Output the [X, Y] coordinate of the center of the cell containing the given text.  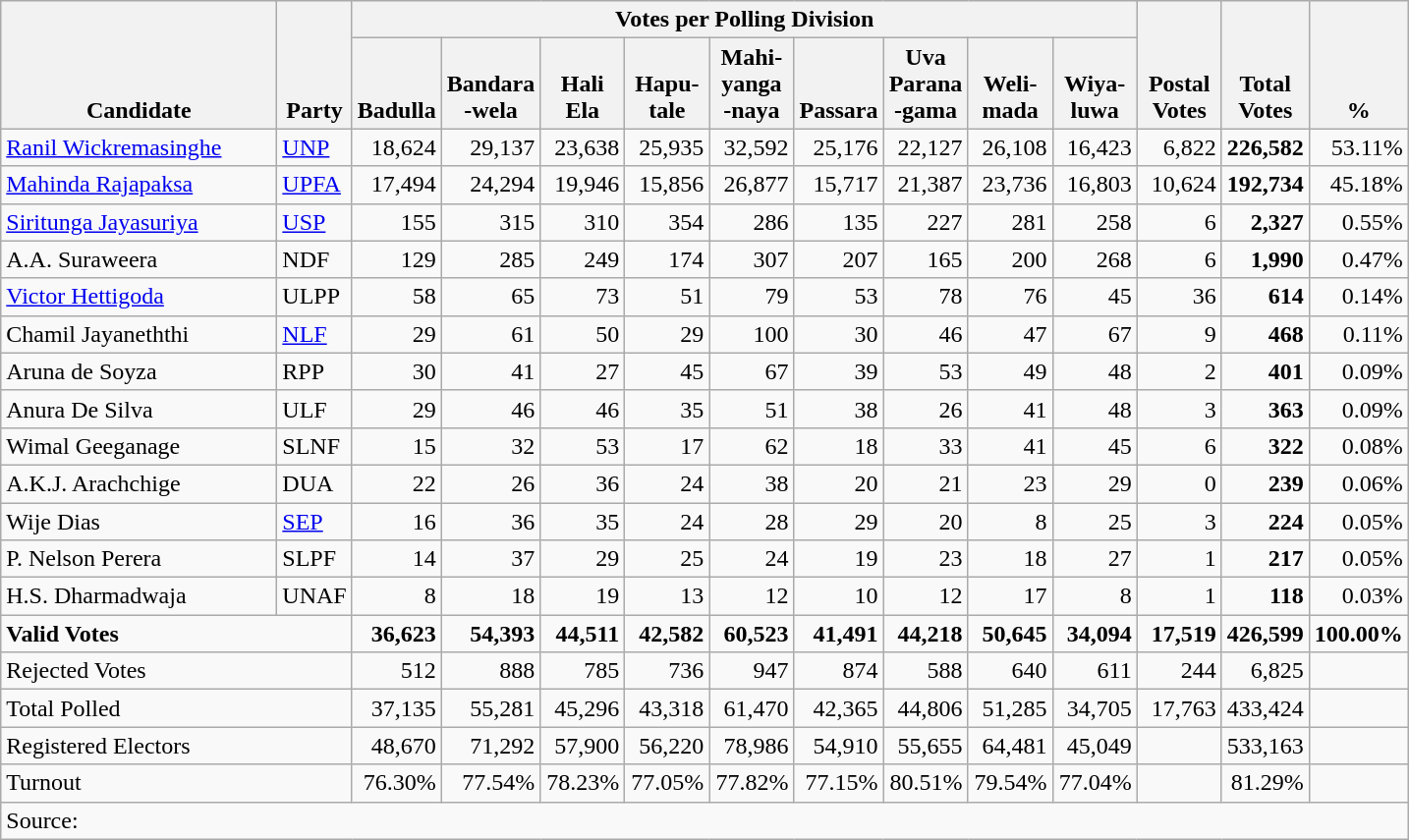
78,986 [752, 746]
A.A. Suraweera [140, 259]
192,734 [1266, 185]
39 [839, 371]
785 [583, 671]
16,803 [1095, 185]
64,481 [1010, 746]
65 [490, 297]
NLF [314, 334]
44,218 [926, 634]
0.55% [1358, 222]
37,135 [397, 708]
307 [752, 259]
78 [926, 297]
76.30% [397, 783]
21,387 [926, 185]
118 [1266, 596]
401 [1266, 371]
268 [1095, 259]
165 [926, 259]
0.03% [1358, 596]
16 [397, 522]
25,176 [839, 147]
129 [397, 259]
Party [314, 65]
Weli-mada [1010, 84]
Votes per Polling Division [745, 20]
0.14% [1358, 297]
28 [752, 522]
Hapu-tale [667, 84]
A.K.J. Arachchige [140, 483]
14 [397, 559]
48,670 [397, 746]
60,523 [752, 634]
426,599 [1266, 634]
244 [1179, 671]
2,327 [1266, 222]
15,856 [667, 185]
18,624 [397, 147]
42,365 [839, 708]
71,292 [490, 746]
Turnout [177, 783]
77.82% [752, 783]
UvaParana-gama [926, 84]
17,763 [1179, 708]
73 [583, 297]
77.05% [667, 783]
26,108 [1010, 147]
ULPP [314, 297]
SLNF [314, 446]
USP [314, 222]
224 [1266, 522]
50 [583, 334]
Rejected Votes [177, 671]
354 [667, 222]
Ranil Wickremasinghe [140, 147]
Candidate [140, 65]
207 [839, 259]
80.51% [926, 783]
249 [583, 259]
51,285 [1010, 708]
239 [1266, 483]
45.18% [1358, 185]
43,318 [667, 708]
57,900 [583, 746]
2 [1179, 371]
285 [490, 259]
44,511 [583, 634]
34,705 [1095, 708]
Wimal Geeganage [140, 446]
78.23% [583, 783]
533,163 [1266, 746]
22,127 [926, 147]
H.S. Dharmadwaja [140, 596]
155 [397, 222]
P. Nelson Perera [140, 559]
50,645 [1010, 634]
26,877 [752, 185]
56,220 [667, 746]
736 [667, 671]
9 [1179, 334]
310 [583, 222]
42,582 [667, 634]
217 [1266, 559]
Total Polled [177, 708]
363 [1266, 409]
33 [926, 446]
200 [1010, 259]
58 [397, 297]
888 [490, 671]
32 [490, 446]
Mahinda Rajapaksa [140, 185]
37 [490, 559]
Aruna de Soyza [140, 371]
77.04% [1095, 783]
19,946 [583, 185]
Passara [839, 84]
281 [1010, 222]
47 [1010, 334]
32,592 [752, 147]
614 [1266, 297]
315 [490, 222]
100 [752, 334]
10 [839, 596]
16,423 [1095, 147]
34,094 [1095, 634]
25,935 [667, 147]
Wiya-luwa [1095, 84]
HaliEla [583, 84]
0.47% [1358, 259]
% [1358, 65]
Victor Hettigoda [140, 297]
135 [839, 222]
Registered Electors [177, 746]
227 [926, 222]
36,623 [397, 634]
17,494 [397, 185]
0.06% [1358, 483]
258 [1095, 222]
61,470 [752, 708]
Siritunga Jayasuriya [140, 222]
54,910 [839, 746]
322 [1266, 446]
SEP [314, 522]
226,582 [1266, 147]
588 [926, 671]
62 [752, 446]
DUA [314, 483]
45,296 [583, 708]
77.15% [839, 783]
79 [752, 297]
468 [1266, 334]
874 [839, 671]
100.00% [1358, 634]
13 [667, 596]
433,424 [1266, 708]
512 [397, 671]
44,806 [926, 708]
640 [1010, 671]
76 [1010, 297]
NDF [314, 259]
81.29% [1266, 783]
ULF [314, 409]
41,491 [839, 634]
PostalVotes [1179, 65]
Total Votes [1266, 65]
Chamil Jayaneththi [140, 334]
0.08% [1358, 446]
Wije Dias [140, 522]
22 [397, 483]
0 [1179, 483]
23,736 [1010, 185]
49 [1010, 371]
24,294 [490, 185]
Bandara-wela [490, 84]
UPFA [314, 185]
53.11% [1358, 147]
Badulla [397, 84]
Source: [705, 820]
SLPF [314, 559]
RPP [314, 371]
174 [667, 259]
29,137 [490, 147]
Mahi-yanga-naya [752, 84]
55,655 [926, 746]
21 [926, 483]
6,822 [1179, 147]
45,049 [1095, 746]
23,638 [583, 147]
1,990 [1266, 259]
286 [752, 222]
17,519 [1179, 634]
UNAF [314, 596]
15,717 [839, 185]
10,624 [1179, 185]
77.54% [490, 783]
0.11% [1358, 334]
79.54% [1010, 783]
6,825 [1266, 671]
Anura De Silva [140, 409]
54,393 [490, 634]
UNP [314, 147]
55,281 [490, 708]
15 [397, 446]
61 [490, 334]
Valid Votes [177, 634]
947 [752, 671]
611 [1095, 671]
